Provide the [x, y] coordinate of the cell's center where the given text is located.  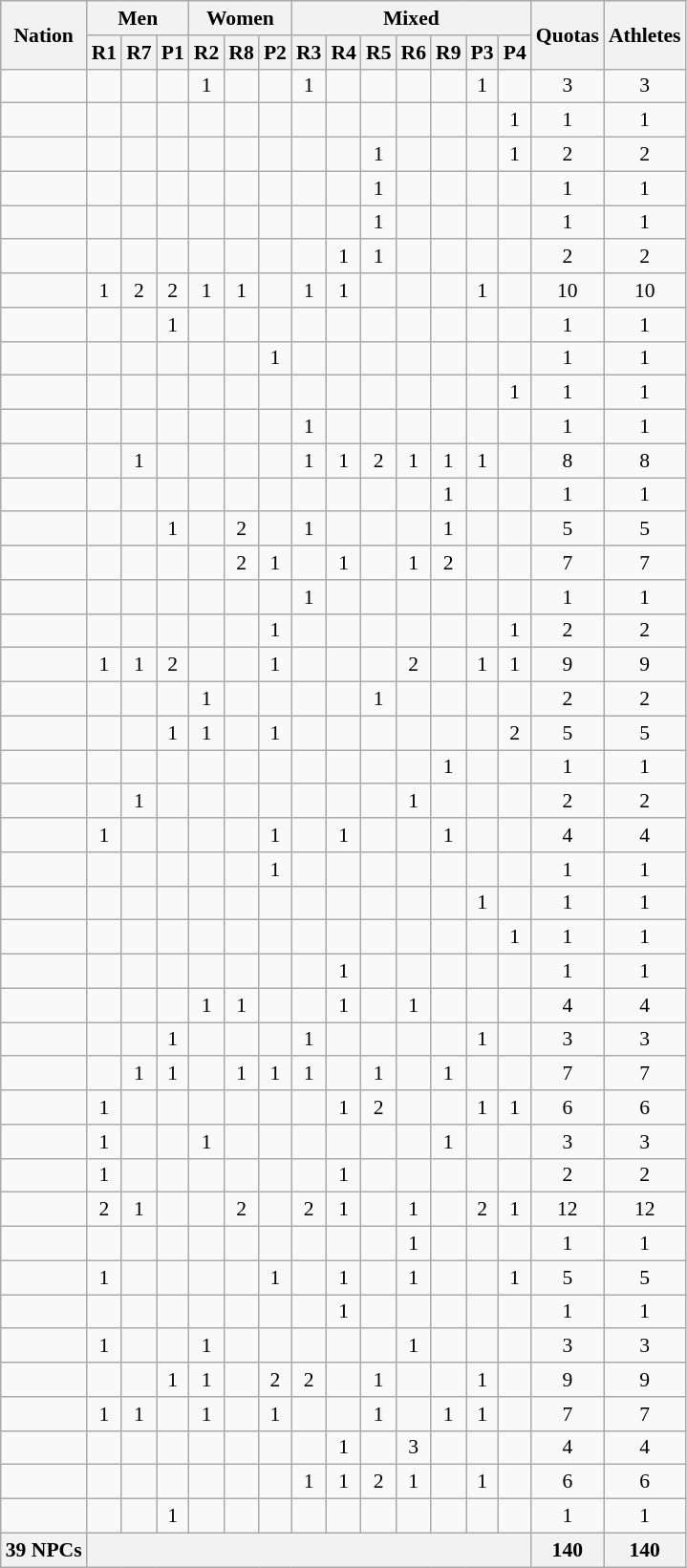
R3 [310, 53]
Women [241, 18]
R6 [413, 53]
Men [138, 18]
R7 [140, 53]
Athletes [645, 34]
39 NPCs [44, 1550]
R4 [344, 53]
P3 [483, 53]
R5 [378, 53]
P2 [275, 53]
P1 [173, 53]
Mixed [411, 18]
P4 [515, 53]
R1 [105, 53]
Quotas [568, 34]
R2 [206, 53]
R9 [449, 53]
R8 [241, 53]
Nation [44, 34]
